From the cell containing the given text, extract its center point as (X, Y) coordinate. 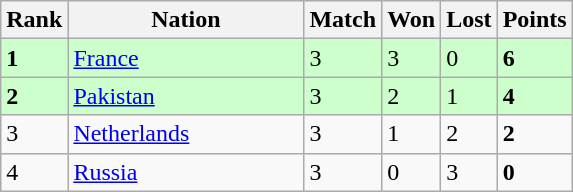
Nation (186, 20)
France (186, 58)
Pakistan (186, 96)
Rank (34, 20)
Netherlands (186, 134)
Match (343, 20)
6 (534, 58)
Lost (469, 20)
Russia (186, 172)
Points (534, 20)
Won (412, 20)
